Detect which cell encompasses the target text, then output its [X, Y] center coordinate. 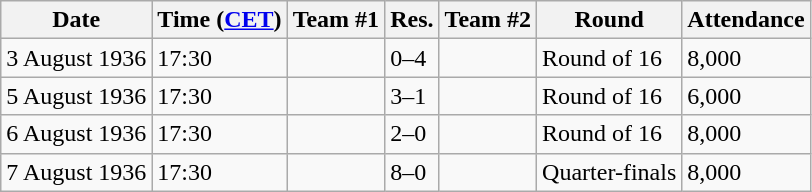
Time (CET) [220, 20]
Attendance [746, 20]
Res. [412, 20]
7 August 1936 [76, 172]
Team #2 [488, 20]
6,000 [746, 96]
Date [76, 20]
2–0 [412, 134]
Quarter-finals [610, 172]
5 August 1936 [76, 96]
3–1 [412, 96]
Round [610, 20]
3 August 1936 [76, 58]
8–0 [412, 172]
0–4 [412, 58]
Team #1 [336, 20]
6 August 1936 [76, 134]
